Find where the given text appears and provide that cell's center as (x, y) coordinate. 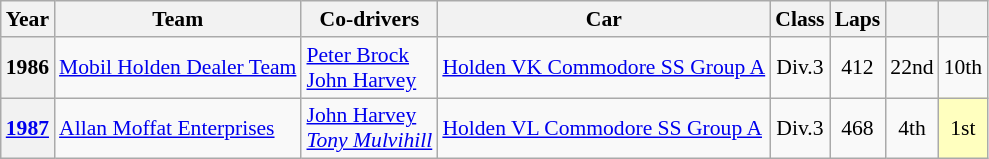
Mobil Holden Dealer Team (178, 68)
1st (964, 128)
1987 (28, 128)
10th (964, 68)
Laps (858, 19)
Class (800, 19)
468 (858, 128)
Holden VL Commodore SS Group A (604, 128)
1986 (28, 68)
Allan Moffat Enterprises (178, 128)
Holden VK Commodore SS Group A (604, 68)
4th (912, 128)
Car (604, 19)
Peter Brock John Harvey (369, 68)
John Harvey Tony Mulvihill (369, 128)
412 (858, 68)
Year (28, 19)
Team (178, 19)
22nd (912, 68)
Co-drivers (369, 19)
